Extract the (X, Y) coordinate from the center of the cell holding the provided text.  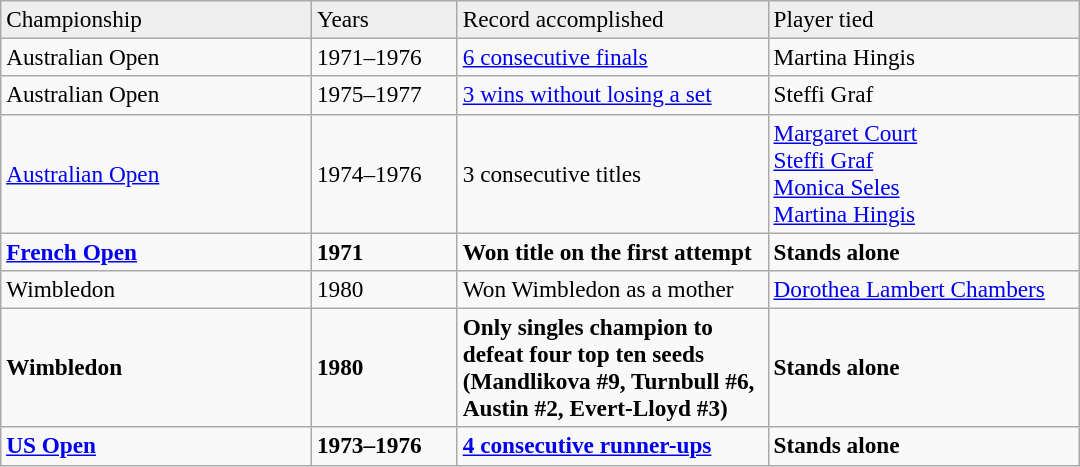
Record accomplished (612, 19)
1975–1977 (385, 95)
1971–1976 (385, 57)
4 consecutive runner-ups (612, 446)
Martina Hingis (924, 57)
Player tied (924, 19)
3 consecutive titles (612, 174)
Dorothea Lambert Chambers (924, 289)
Years (385, 19)
Only singles champion to defeat four top ten seeds (Mandlikova #9, Turnbull #6, Austin #2, Evert-Lloyd #3) (612, 368)
Championship (156, 19)
Won title on the first attempt (612, 251)
Steffi Graf (924, 95)
1971 (385, 251)
1974–1976 (385, 174)
6 consecutive finals (612, 57)
Margaret Court Steffi Graf Monica Seles Martina Hingis (924, 174)
US Open (156, 446)
3 wins without losing a set (612, 95)
Won Wimbledon as a mother (612, 289)
French Open (156, 251)
1973–1976 (385, 446)
